Provide the (x, y) coordinate of the cell's center where the given text is located.  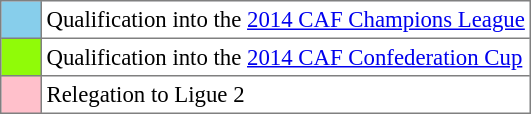
Qualification into the 2014 CAF Confederation Cup (286, 57)
Qualification into the 2014 CAF Champions League (286, 20)
Relegation to Ligue 2 (286, 95)
